Provide the [X, Y] coordinate of the cell's center where the given text is located.  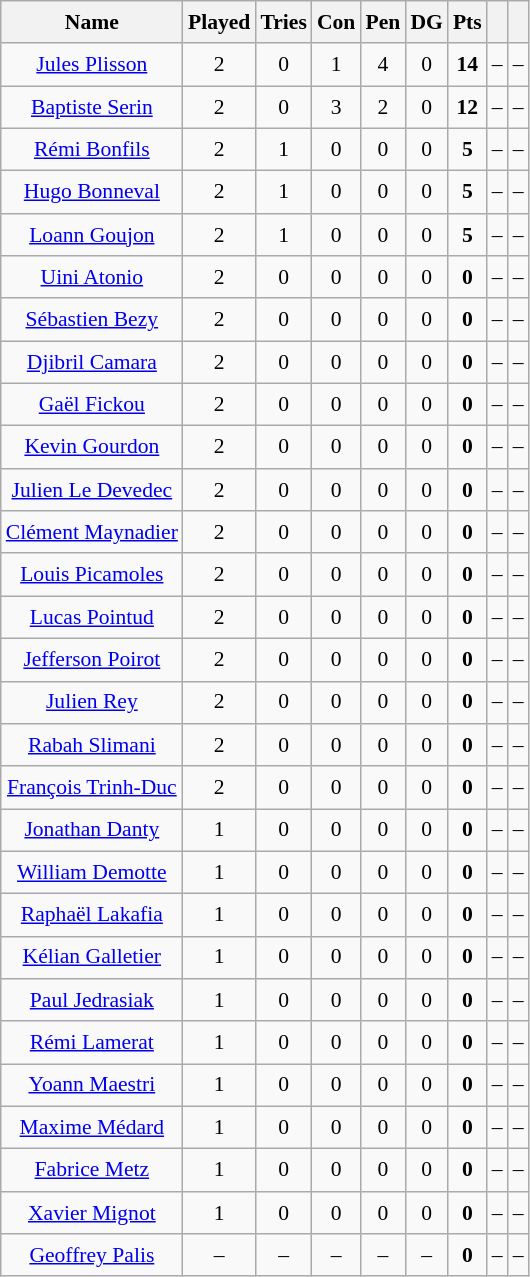
Hugo Bonneval [92, 192]
Xavier Mignot [92, 1214]
Sébastien Bezy [92, 320]
Gaël Fickou [92, 406]
Paul Jedrasiak [92, 1000]
Yoann Maestri [92, 1086]
Name [92, 22]
Played [219, 22]
Baptiste Serin [92, 108]
Loann Goujon [92, 236]
Pts [468, 22]
Rabah Slimani [92, 746]
Lucas Pointud [92, 618]
Rémi Bonfils [92, 150]
DG [426, 22]
William Demotte [92, 872]
Raphaël Lakafia [92, 916]
Kélian Galletier [92, 958]
Maxime Médard [92, 1128]
Jules Plisson [92, 66]
Kevin Gourdon [92, 448]
Louis Picamoles [92, 576]
Jonathan Danty [92, 830]
Djibril Camara [92, 362]
14 [468, 66]
Julien Rey [92, 702]
4 [382, 66]
Pen [382, 22]
Geoffrey Palis [92, 1256]
Con [336, 22]
Rémi Lamerat [92, 1044]
Tries [283, 22]
3 [336, 108]
François Trinh-Duc [92, 788]
Fabrice Metz [92, 1170]
Jefferson Poirot [92, 660]
12 [468, 108]
Julien Le Devedec [92, 490]
Uini Atonio [92, 278]
Clément Maynadier [92, 532]
